From the cell containing the given text, extract its center point as (x, y) coordinate. 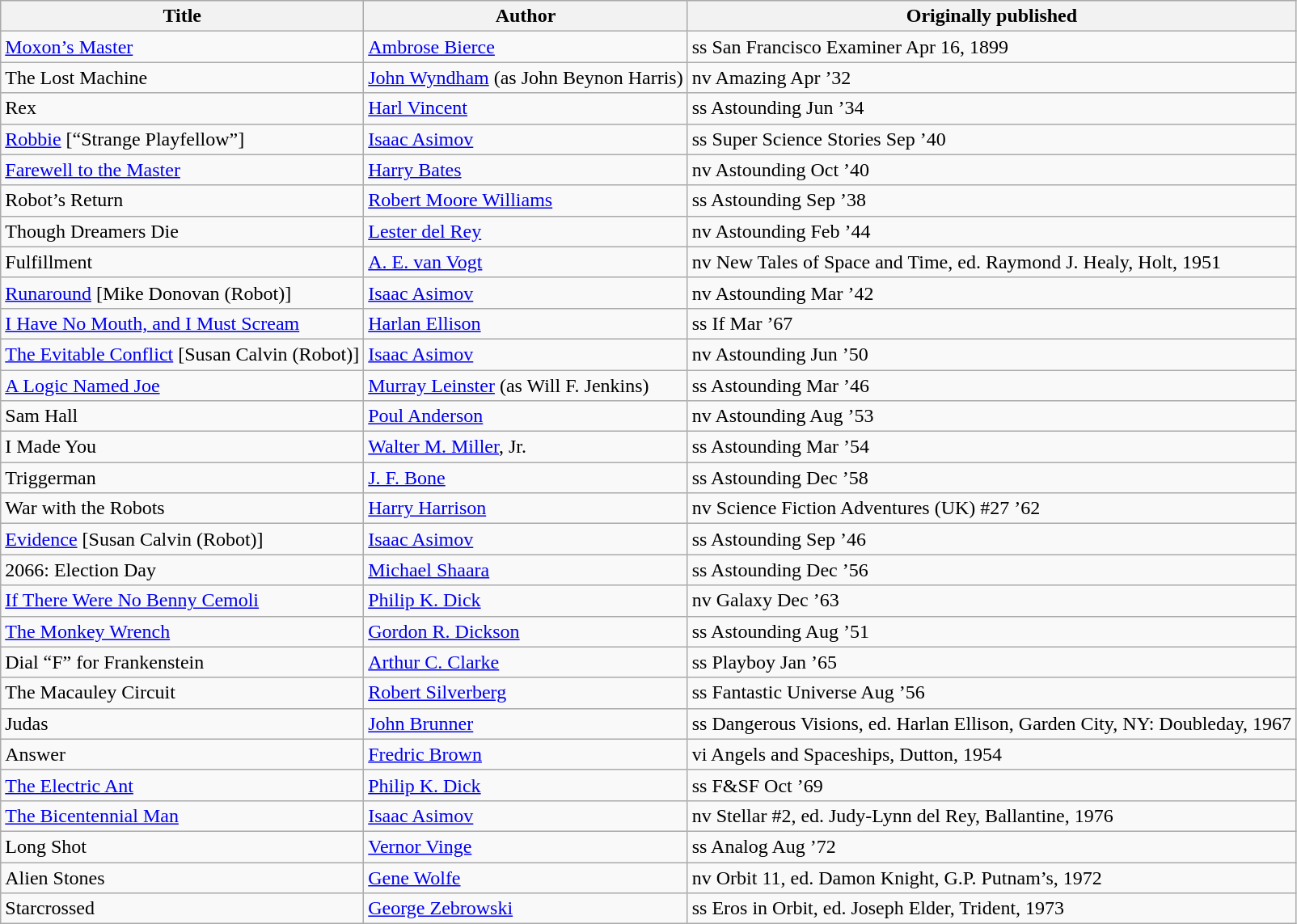
ss If Mar ’67 (991, 323)
Alien Stones (183, 877)
Long Shot (183, 846)
nv Galaxy Dec ’63 (991, 601)
nv Astounding Jun ’50 (991, 354)
ss F&SF Oct ’69 (991, 785)
The Lost Machine (183, 78)
The Monkey Wrench (183, 631)
Originally published (991, 16)
ss Playboy Jan ’65 (991, 662)
Moxon’s Master (183, 47)
ss Astounding Dec ’56 (991, 570)
Harry Bates (526, 170)
ss Astounding Sep ’38 (991, 200)
nv Astounding Mar ’42 (991, 293)
Though Dreamers Die (183, 231)
Rex (183, 108)
nv Science Fiction Adventures (UK) #27 ’62 (991, 508)
ss Super Science Stories Sep ’40 (991, 139)
ss San Francisco Examiner Apr 16, 1899 (991, 47)
Starcrossed (183, 909)
Runaround [Mike Donovan (Robot)] (183, 293)
nv Orbit 11, ed. Damon Knight, G.P. Putnam’s, 1972 (991, 877)
Murray Leinster (as Will F. Jenkins) (526, 386)
John Wyndham (as John Beynon Harris) (526, 78)
Triggerman (183, 478)
The Electric Ant (183, 785)
Harlan Ellison (526, 323)
Fulfillment (183, 262)
Gordon R. Dickson (526, 631)
Robert Moore Williams (526, 200)
ss Astounding Mar ’46 (991, 386)
Fredric Brown (526, 754)
nv Astounding Aug ’53 (991, 416)
ss Analog Aug ’72 (991, 846)
Arthur C. Clarke (526, 662)
nv Stellar #2, ed. Judy-Lynn del Rey, Ballantine, 1976 (991, 816)
Evidence [Susan Calvin (Robot)] (183, 539)
Michael Shaara (526, 570)
ss Astounding Dec ’58 (991, 478)
Gene Wolfe (526, 877)
Robot’s Return (183, 200)
ss Astounding Jun ’34 (991, 108)
nv Amazing Apr ’32 (991, 78)
ss Dangerous Visions, ed. Harlan Ellison, Garden City, NY: Doubleday, 1967 (991, 724)
The Macauley Circuit (183, 693)
vi Angels and Spaceships, Dutton, 1954 (991, 754)
Sam Hall (183, 416)
ss Eros in Orbit, ed. Joseph Elder, Trident, 1973 (991, 909)
Author (526, 16)
Answer (183, 754)
Robert Silverberg (526, 693)
ss Fantastic Universe Aug ’56 (991, 693)
ss Astounding Aug ’51 (991, 631)
I Have No Mouth, and I Must Scream (183, 323)
nv Astounding Feb ’44 (991, 231)
Judas (183, 724)
A. E. van Vogt (526, 262)
I Made You (183, 447)
Harl Vincent (526, 108)
J. F. Bone (526, 478)
ss Astounding Sep ’46 (991, 539)
2066: Election Day (183, 570)
The Evitable Conflict [Susan Calvin (Robot)] (183, 354)
Dial “F” for Frankenstein (183, 662)
Farewell to the Master (183, 170)
nv New Tales of Space and Time, ed. Raymond J. Healy, Holt, 1951 (991, 262)
A Logic Named Joe (183, 386)
Poul Anderson (526, 416)
Vernor Vinge (526, 846)
Ambrose Bierce (526, 47)
ss Astounding Mar ’54 (991, 447)
John Brunner (526, 724)
Harry Harrison (526, 508)
Robbie [“Strange Playfellow”] (183, 139)
The Bicentennial Man (183, 816)
George Zebrowski (526, 909)
If There Were No Benny Cemoli (183, 601)
Walter M. Miller, Jr. (526, 447)
Title (183, 16)
Lester del Rey (526, 231)
War with the Robots (183, 508)
nv Astounding Oct ’40 (991, 170)
